Scan for the cell matching the given text and deliver its [X, Y] coordinate at center. 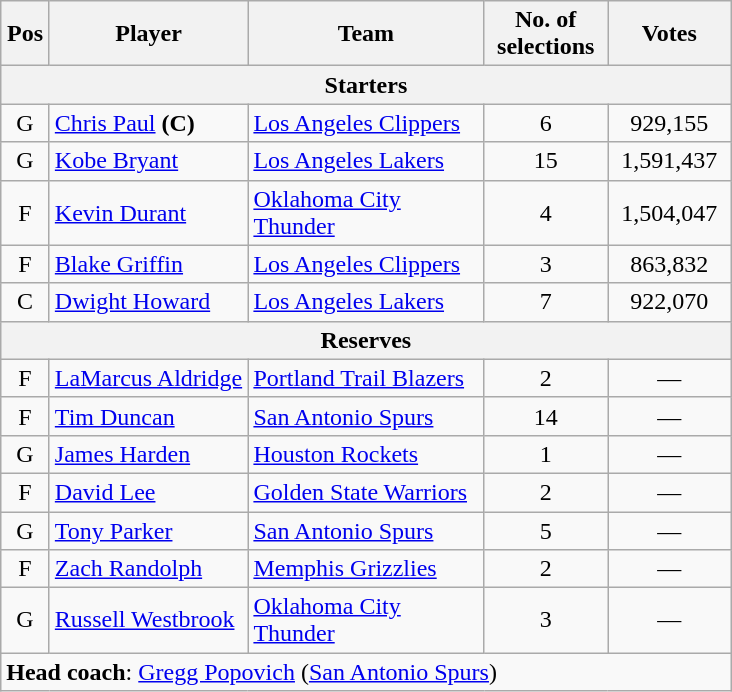
Portland Trail Blazers [366, 378]
Houston Rockets [366, 454]
1,504,047 [670, 212]
Golden State Warriors [366, 492]
Head coach: Gregg Popovich (San Antonio Spurs) [366, 672]
7 [546, 302]
Pos [26, 34]
David Lee [148, 492]
Kevin Durant [148, 212]
Starters [366, 85]
15 [546, 161]
1 [546, 454]
Reserves [366, 340]
Player [148, 34]
Tony Parker [148, 531]
Dwight Howard [148, 302]
Kobe Bryant [148, 161]
C [26, 302]
Chris Paul (C) [148, 123]
6 [546, 123]
Tim Duncan [148, 416]
14 [546, 416]
5 [546, 531]
James Harden [148, 454]
Memphis Grizzlies [366, 569]
863,832 [670, 264]
1,591,437 [670, 161]
Votes [670, 34]
Zach Randolph [148, 569]
Russell Westbrook [148, 620]
922,070 [670, 302]
LaMarcus Aldridge [148, 378]
929,155 [670, 123]
4 [546, 212]
Team [366, 34]
No. of selections [546, 34]
Blake Griffin [148, 264]
